Return (x, y) of the center of cell containing provided text 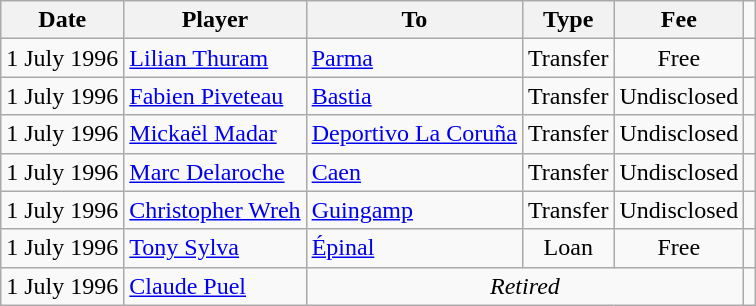
Player (215, 20)
Lilian Thuram (215, 58)
Christopher Wreh (215, 210)
Bastia (414, 96)
Tony Sylva (215, 248)
To (414, 20)
Fee (679, 20)
Date (62, 20)
Épinal (414, 248)
Loan (568, 248)
Deportivo La Coruña (414, 134)
Guingamp (414, 210)
Type (568, 20)
Retired (525, 286)
Fabien Piveteau (215, 96)
Claude Puel (215, 286)
Caen (414, 172)
Parma (414, 58)
Mickaël Madar (215, 134)
Marc Delaroche (215, 172)
